Determine the [X, Y] coordinate at the center of the cell enclosing the given text.  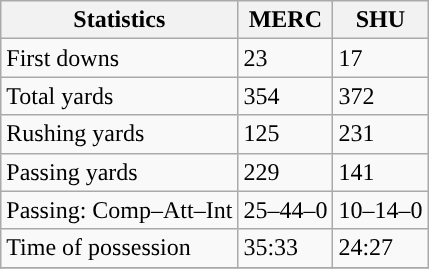
MERC [286, 20]
10–14–0 [380, 210]
141 [380, 172]
35:33 [286, 248]
Time of possession [120, 248]
25–44–0 [286, 210]
Rushing yards [120, 134]
125 [286, 134]
Passing: Comp–Att–Int [120, 210]
Total yards [120, 96]
Statistics [120, 20]
354 [286, 96]
Passing yards [120, 172]
First downs [120, 58]
SHU [380, 20]
229 [286, 172]
372 [380, 96]
17 [380, 58]
24:27 [380, 248]
23 [286, 58]
231 [380, 134]
